Return the (x, y) coordinate for the center point of the cell that contains the specified text.  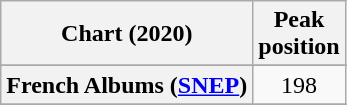
French Albums (SNEP) (127, 85)
Chart (2020) (127, 34)
Peakposition (299, 34)
198 (299, 85)
